Pinpoint the cell where the given text exists, returning its [x, y] midpoint coordinate. 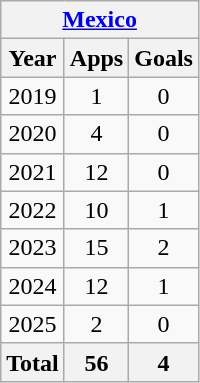
2021 [33, 172]
56 [96, 362]
2025 [33, 324]
Mexico [100, 20]
2019 [33, 96]
2020 [33, 134]
Goals [164, 58]
Year [33, 58]
15 [96, 248]
2022 [33, 210]
10 [96, 210]
Apps [96, 58]
2024 [33, 286]
2023 [33, 248]
Total [33, 362]
